Find where the given text appears and provide that cell's center as (x, y) coordinate. 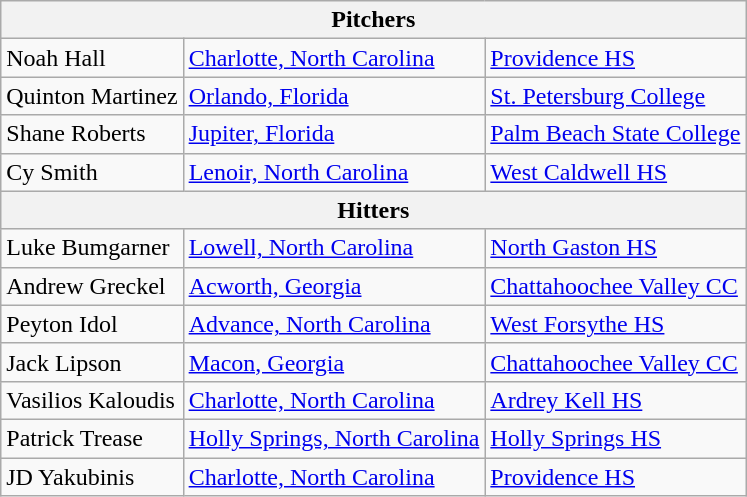
Cy Smith (92, 172)
Orlando, Florida (334, 96)
Quinton Martinez (92, 96)
JD Yakubinis (92, 477)
Peyton Idol (92, 324)
Lenoir, North Carolina (334, 172)
Jack Lipson (92, 362)
Vasilios Kaloudis (92, 400)
Jupiter, Florida (334, 134)
Advance, North Carolina (334, 324)
Acworth, Georgia (334, 286)
Ardrey Kell HS (616, 400)
West Caldwell HS (616, 172)
Andrew Greckel (92, 286)
Palm Beach State College (616, 134)
Hitters (374, 210)
Holly Springs, North Carolina (334, 438)
Pitchers (374, 20)
Luke Bumgarner (92, 248)
North Gaston HS (616, 248)
Lowell, North Carolina (334, 248)
St. Petersburg College (616, 96)
West Forsythe HS (616, 324)
Shane Roberts (92, 134)
Holly Springs HS (616, 438)
Patrick Trease (92, 438)
Noah Hall (92, 58)
Macon, Georgia (334, 362)
